Determine the (x, y) coordinate at the center of the cell enclosing the given text.  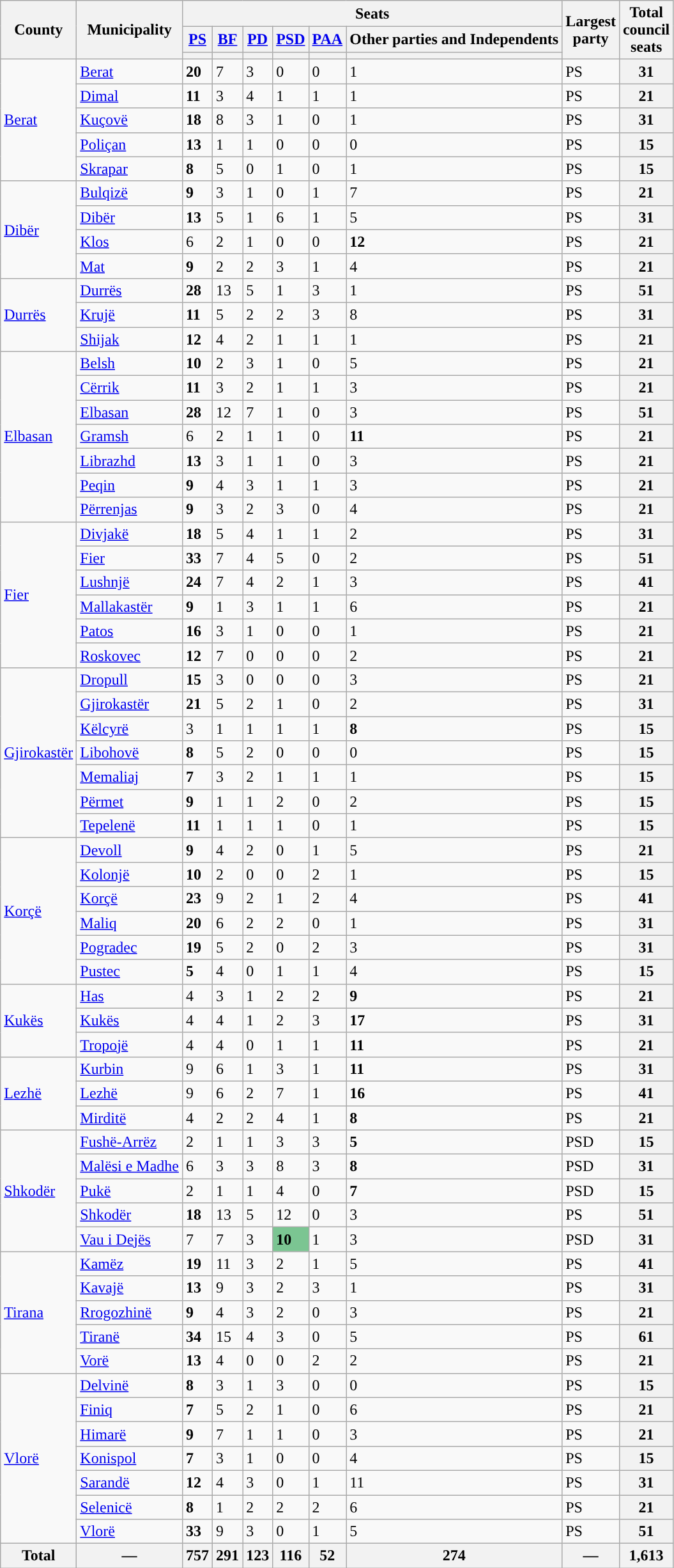
17 (454, 1020)
Selenicë (130, 1507)
61 (646, 1337)
757 (197, 1556)
Cërrik (130, 388)
Kolonjë (130, 874)
Seats (372, 13)
Mirditë (130, 1118)
Largest party (591, 30)
Bulqizë (130, 193)
Kamëz (130, 1264)
Dimal (130, 96)
BF (227, 39)
Kuçovë (130, 120)
Lushnjë (130, 582)
Other parties and Independents (454, 39)
52 (327, 1556)
274 (454, 1556)
Përmet (130, 802)
123 (258, 1556)
34 (197, 1337)
Maliq (130, 923)
Sarandë (130, 1482)
Memaliaj (130, 777)
Pogradec (130, 947)
116 (291, 1556)
Vorë (130, 1361)
Kavajë (130, 1288)
Total (38, 1556)
Belsh (130, 364)
PD (258, 39)
Klos (130, 242)
Finiq (130, 1409)
24 (197, 582)
Peqin (130, 485)
Tropojë (130, 1044)
Shijak (130, 339)
Kurbin (130, 1069)
Dropull (130, 679)
Tiranë (130, 1337)
1,613 (646, 1556)
Këlcyrë (130, 728)
Municipality (130, 30)
Delvinë (130, 1385)
Librazhd (130, 461)
Patos (130, 631)
Libohovë (130, 753)
Pustec (130, 972)
PAA (327, 39)
Tepelenë (130, 826)
291 (227, 1556)
Rrogozhinë (130, 1312)
Has (130, 996)
Tirana (38, 1312)
Poliçan (130, 144)
Malësi e Madhe (130, 1167)
Mat (130, 266)
Pukë (130, 1191)
Krujë (130, 314)
Himarë (130, 1434)
Total council seats (646, 30)
Konispol (130, 1458)
Mallakastër (130, 607)
Roskovec (130, 655)
Divjakë (130, 534)
23 (197, 899)
County (38, 30)
Devoll (130, 850)
Gramsh (130, 437)
Fushë-Arrëz (130, 1142)
Përrenjas (130, 509)
Vau i Dejës (130, 1239)
Skrapar (130, 169)
